Locate the cell with the specified text and output its [X, Y] center coordinate. 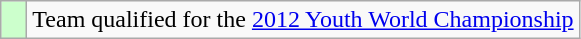
Team qualified for the 2012 Youth World Championship [303, 20]
